Detect which cell encompasses the target text, then output its [X, Y] center coordinate. 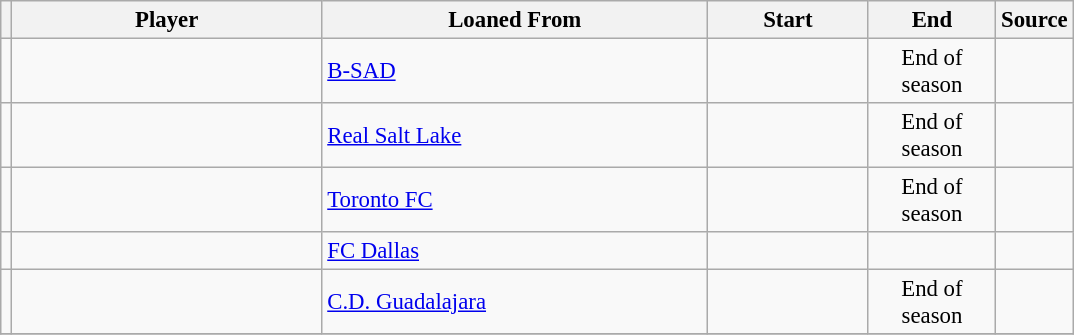
Toronto FC [515, 200]
Start [788, 20]
Real Salt Lake [515, 136]
B-SAD [515, 72]
FC Dallas [515, 251]
Player [166, 20]
C.D. Guadalajara [515, 302]
Source [1034, 20]
End [932, 20]
Loaned From [515, 20]
